From the cell containing the given text, extract its center point as [x, y] coordinate. 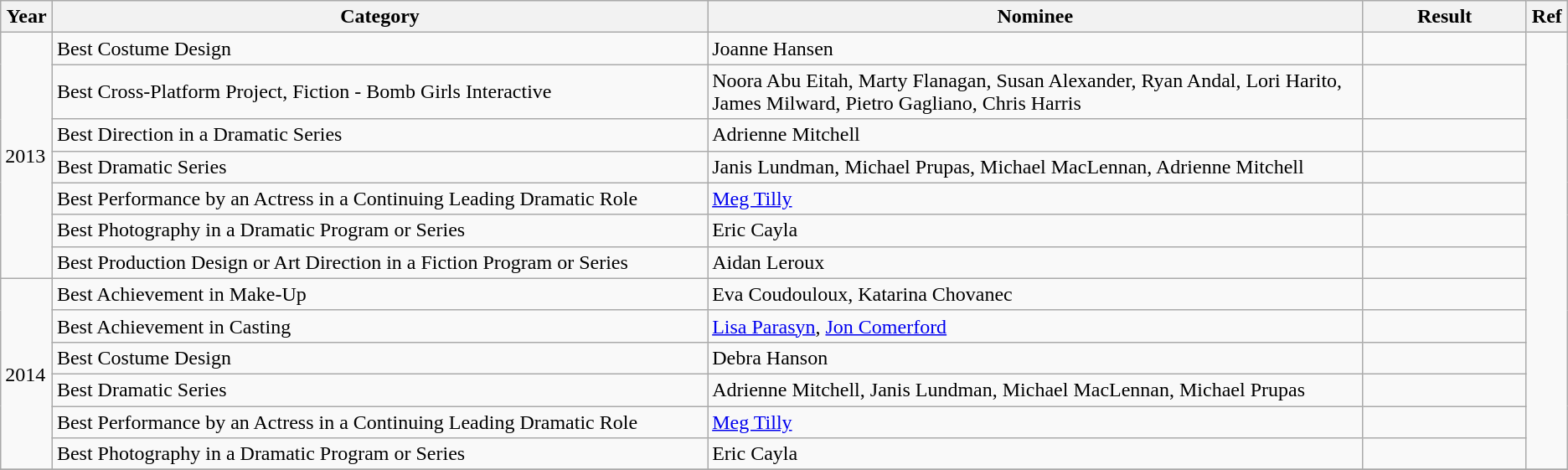
Best Achievement in Casting [379, 326]
Adrienne Mitchell [1035, 135]
Adrienne Mitchell, Janis Lundman, Michael MacLennan, Michael Prupas [1035, 390]
Result [1445, 17]
Eva Coudouloux, Katarina Chovanec [1035, 294]
Year [27, 17]
Best Cross-Platform Project, Fiction - Bomb Girls Interactive [379, 92]
2014 [27, 374]
Best Achievement in Make-Up [379, 294]
Ref [1546, 17]
Joanne Hansen [1035, 49]
Debra Hanson [1035, 358]
2013 [27, 156]
Janis Lundman, Michael Prupas, Michael MacLennan, Adrienne Mitchell [1035, 167]
Aidan Leroux [1035, 262]
Best Direction in a Dramatic Series [379, 135]
Lisa Parasyn, Jon Comerford [1035, 326]
Best Production Design or Art Direction in a Fiction Program or Series [379, 262]
Category [379, 17]
Noora Abu Eitah, Marty Flanagan, Susan Alexander, Ryan Andal, Lori Harito, James Milward, Pietro Gagliano, Chris Harris [1035, 92]
Nominee [1035, 17]
